Pinpoint the cell where the given text exists, returning its (x, y) midpoint coordinate. 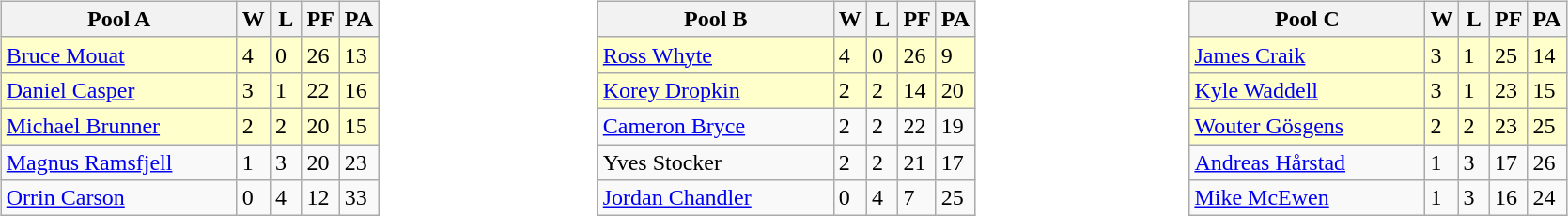
Ross Whyte (716, 54)
19 (955, 126)
James Craik (1308, 54)
33 (359, 198)
Jordan Chandler (716, 198)
Pool C (1308, 19)
13 (359, 54)
Magnus Ramsfjell (118, 162)
Yves Stocker (716, 162)
21 (917, 162)
Orrin Carson (118, 198)
Bruce Mouat (118, 54)
Cameron Bryce (716, 126)
9 (955, 54)
Andreas Hårstad (1308, 162)
7 (917, 198)
12 (320, 198)
Daniel Casper (118, 90)
Kyle Waddell (1308, 90)
Pool B (716, 19)
Michael Brunner (118, 126)
Mike McEwen (1308, 198)
Wouter Gösgens (1308, 126)
Korey Dropkin (716, 90)
24 (1546, 198)
Pool A (118, 19)
